Scan for the cell matching the given text and deliver its [X, Y] coordinate at center. 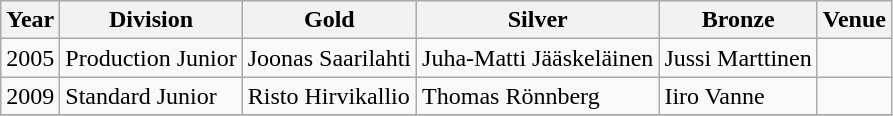
2009 [30, 96]
Year [30, 20]
Silver [538, 20]
Production Junior [151, 58]
Division [151, 20]
Bronze [738, 20]
Gold [329, 20]
Iiro Vanne [738, 96]
Thomas Rönnberg [538, 96]
Standard Junior [151, 96]
Risto Hirvikallio [329, 96]
Jussi Marttinen [738, 58]
Venue [854, 20]
Joonas Saarilahti [329, 58]
Juha-Matti Jääskeläinen [538, 58]
2005 [30, 58]
